Capture the cell that displays the provided text and extract its (x, y) central coordinate. 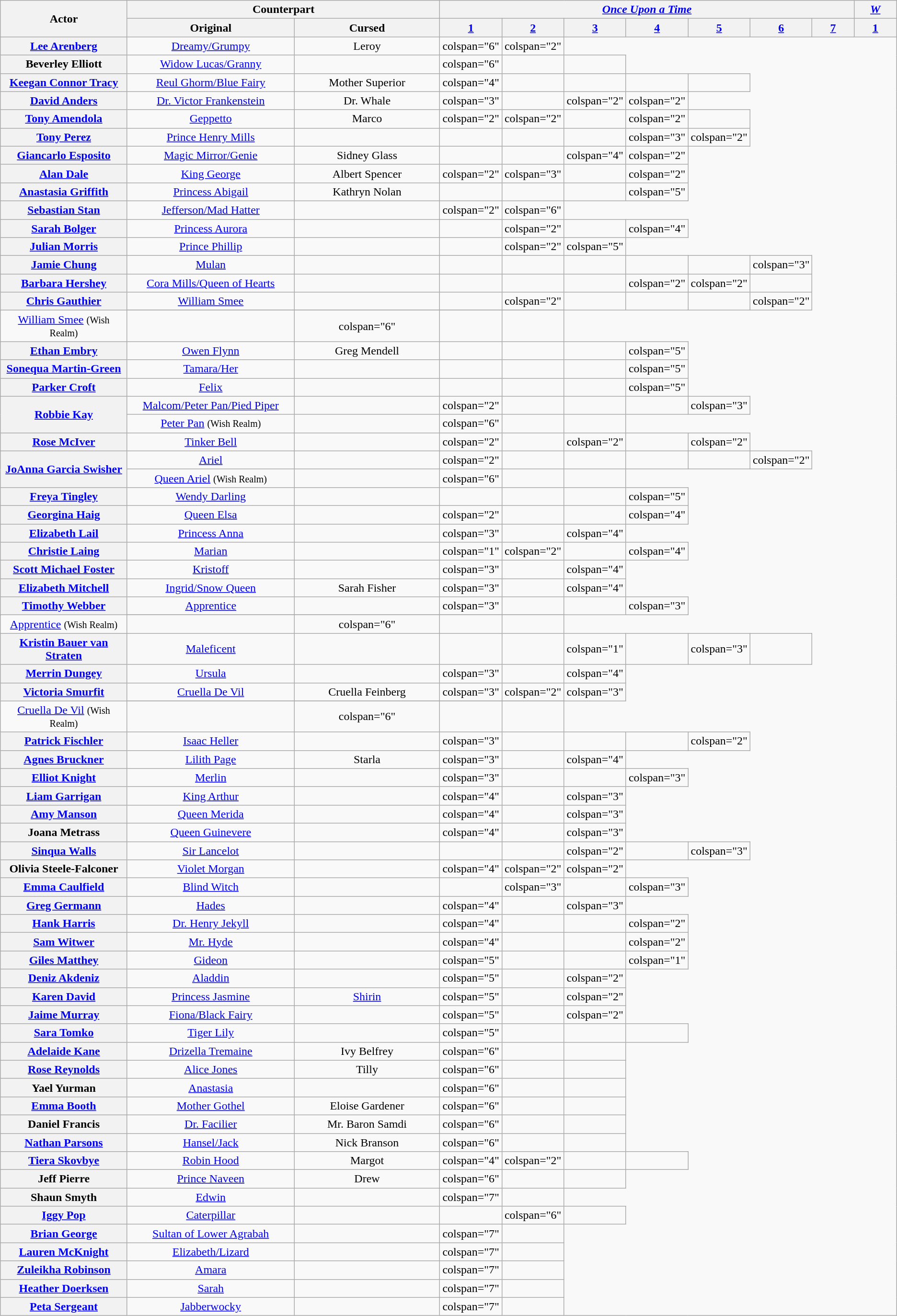
Malcom/Peter Pan/Pied Piper (211, 405)
Lee Arenberg (64, 46)
Liam Garrigan (64, 796)
6 (781, 28)
Shaun Smyth (64, 1197)
Christie Laing (64, 551)
Eloise Gardener (367, 1106)
Aladdin (211, 978)
Felix (211, 387)
Sara Tomko (64, 1033)
Olivia Steele-Falconer (64, 869)
Cruella De Vil (Wish Realm) (64, 717)
Marco (367, 119)
Margot (367, 1161)
Elizabeth Lail (64, 533)
Agnes Bruckner (64, 759)
Tiger Lily (211, 1033)
Rose Reynolds (64, 1069)
Jamie Chung (64, 265)
Queen Ariel (Wish Realm) (211, 478)
Shirin (367, 996)
Isaac Heller (211, 741)
Giles Matthey (64, 960)
JoAnna Garcia Swisher (64, 469)
Queen Guinevere (211, 832)
5 (719, 28)
Owen Flynn (211, 351)
Sam Witwer (64, 942)
David Anders (64, 101)
William Smee (211, 301)
Mr. Hyde (211, 942)
Scott Michael Foster (64, 570)
Ingrid/Snow Queen (211, 588)
Heather Doerksen (64, 1288)
Gideon (211, 960)
Queen Merida (211, 814)
Sarah (211, 1288)
Joana Metrass (64, 832)
Merlin (211, 778)
Cruella De Vil (211, 692)
Geppetto (211, 119)
Marian (211, 551)
Counterpart (284, 10)
Greg Germann (64, 905)
Elizabeth Mitchell (64, 588)
Hank Harris (64, 924)
Drizella Tremaine (211, 1051)
Zuleikha Robinson (64, 1270)
Original (211, 28)
Nick Branson (367, 1143)
Beverley Elliott (64, 64)
Adelaide Kane (64, 1051)
Anastasia Griffith (64, 192)
Ariel (211, 460)
Robbie Kay (64, 414)
Leroy (367, 46)
Starla (367, 759)
Wendy Darling (211, 496)
Cruella Feinberg (367, 692)
Rose McIver (64, 442)
Dr. Whale (367, 101)
Actor (64, 19)
Hades (211, 905)
Sarah Bolger (64, 229)
Patrick Fischler (64, 741)
Giancarlo Esposito (64, 155)
Albert Spencer (367, 173)
Parker Croft (64, 387)
Ursula (211, 674)
Kristin Bauer van Straten (64, 649)
Brian George (64, 1234)
Merrin Dungey (64, 674)
King Arthur (211, 796)
Sir Lancelot (211, 850)
Queen Elsa (211, 515)
Peta Sergeant (64, 1306)
Hansel/Jack (211, 1143)
Lauren McKnight (64, 1252)
Blind Witch (211, 887)
Ivy Belfrey (367, 1051)
Edwin (211, 1197)
Jabberwocky (211, 1306)
Apprentice (Wish Realm) (64, 624)
Ethan Embry (64, 351)
Jefferson/Mad Hatter (211, 210)
Mr. Baron Samdi (367, 1124)
Cursed (367, 28)
Emma Caulfield (64, 887)
Sebastian Stan (64, 210)
2 (533, 28)
Once Upon a Time (647, 10)
William Smee (Wish Realm) (64, 326)
Karen David (64, 996)
Georgina Haig (64, 515)
Tony Amendola (64, 119)
Prince Naveen (211, 1179)
Prince Henry Mills (211, 137)
3 (595, 28)
Peter Pan (Wish Realm) (211, 423)
Emma Booth (64, 1106)
7 (833, 28)
Apprentice (211, 606)
Anastasia (211, 1087)
Sonequa Martin-Green (64, 369)
Widow Lucas/Granny (211, 64)
Caterpillar (211, 1215)
Elliot Knight (64, 778)
Sarah Fisher (367, 588)
Fiona/Black Fairy (211, 1015)
Freya Tingley (64, 496)
Prince Phillip (211, 247)
4 (657, 28)
Princess Aurora (211, 229)
Nathan Parsons (64, 1143)
Lilith Page (211, 759)
Dr. Victor Frankenstein (211, 101)
Violet Morgan (211, 869)
Dr. Henry Jekyll (211, 924)
Kristoff (211, 570)
Dr. Facilier (211, 1124)
Alice Jones (211, 1069)
Yael Yurman (64, 1087)
Alan Dale (64, 173)
Amy Manson (64, 814)
Dreamy/Grumpy (211, 46)
Sultan of Lower Agrabah (211, 1234)
Princess Anna (211, 533)
Daniel Francis (64, 1124)
Victoria Smurfit (64, 692)
Amara (211, 1270)
Julian Morris (64, 247)
Deniz Akdeniz (64, 978)
Barbara Hershey (64, 283)
W (875, 10)
Maleficent (211, 649)
Tinker Bell (211, 442)
Princess Jasmine (211, 996)
Chris Gauthier (64, 301)
Timothy Webber (64, 606)
Mother Superior (367, 82)
Tamara/Her (211, 369)
King George (211, 173)
Elizabeth/Lizard (211, 1252)
Mother Gothel (211, 1106)
Robin Hood (211, 1161)
Kathryn Nolan (367, 192)
Tiera Skovbye (64, 1161)
Iggy Pop (64, 1215)
Magic Mirror/Genie (211, 155)
Keegan Connor Tracy (64, 82)
Drew (367, 1179)
Greg Mendell (367, 351)
Tony Perez (64, 137)
Jaime Murray (64, 1015)
Princess Abigail (211, 192)
Sidney Glass (367, 155)
Tilly (367, 1069)
Cora Mills/Queen of Hearts (211, 283)
Jeff Pierre (64, 1179)
Sinqua Walls (64, 850)
Reul Ghorm/Blue Fairy (211, 82)
Mulan (211, 265)
